Search for the cell housing the specified text and yield its [x, y] center coordinate. 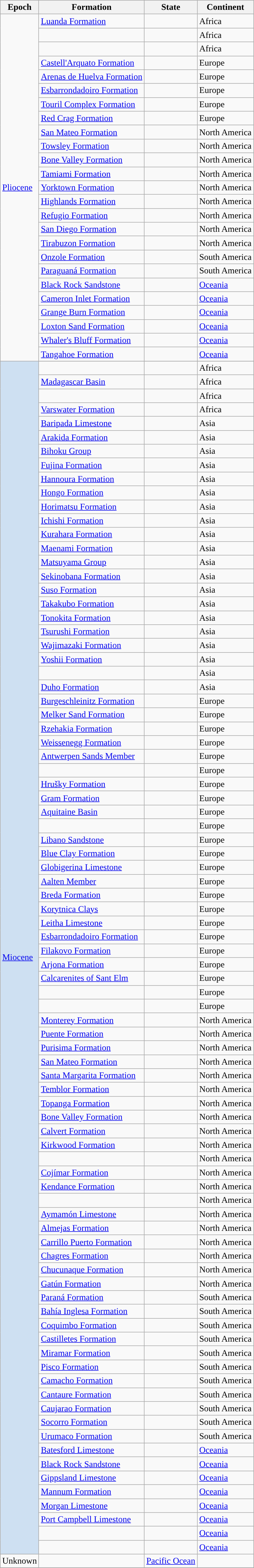
Socorro Formation [91, 1422]
Takakubo Formation [91, 604]
Castell'Arquato Formation [91, 63]
Batesford Limestone [91, 1450]
Miramar Formation [91, 1353]
Burgeschleinitz Formation [91, 701]
Pacific Ocean [171, 1561]
Sekinobana Formation [91, 576]
Miocene [20, 957]
Towsley Formation [91, 146]
Pliocene [20, 188]
Tonokita Formation [91, 618]
Wajimazaki Formation [91, 645]
Purisima Formation [91, 1048]
State [171, 7]
Aquitaine Basin [91, 812]
Weissenegg Formation [91, 742]
Calcarenites of Sant Elm [91, 978]
Horimatsu Formation [91, 507]
Camacho Formation [91, 1381]
Aalten Member [91, 881]
Coquimbo Formation [91, 1325]
Aymamón Limestone [91, 1214]
Leitha Limestone [91, 923]
Tirabuzon Formation [91, 243]
Puente Formation [91, 1034]
Korytnica Clays [91, 909]
Libano Sandstone [91, 839]
Refugio Formation [91, 215]
Madagascar Basin [91, 382]
Monterey Formation [91, 1020]
Blue Clay Formation [91, 854]
Chagres Formation [91, 1256]
Gippsland Limestone [91, 1478]
Filakovo Formation [91, 951]
Arenas de Huelva Formation [91, 77]
Urumaco Formation [91, 1436]
Highlands Formation [91, 202]
Caujarao Formation [91, 1408]
Breda Formation [91, 895]
Port Campbell Limestone [91, 1520]
Cantaure Formation [91, 1395]
Tamiami Formation [91, 174]
Red Crag Formation [91, 118]
Kirkwood Formation [91, 1145]
Baripada Limestone [91, 424]
Onzole Formation [91, 257]
Paraná Formation [91, 1298]
Fujina Formation [91, 465]
Arjona Formation [91, 964]
Cojímar Formation [91, 1173]
Hrušky Formation [91, 784]
Matsuyama Group [91, 562]
Kendance Formation [91, 1186]
Cameron Inlet Formation [91, 299]
Almejas Formation [91, 1228]
Unknown [20, 1561]
Grange Burn Formation [91, 312]
Loxton Sand Formation [91, 326]
Bahía Inglesa Formation [91, 1311]
Pisco Formation [91, 1367]
Ichishi Formation [91, 520]
Duho Formation [91, 687]
Hongo Formation [91, 493]
Tangahoe Formation [91, 354]
Suso Formation [91, 590]
Formation [91, 7]
Morgan Limestone [91, 1506]
Epoch [20, 7]
Melker Sand Formation [91, 715]
Bihoku Group [91, 451]
Varswater Formation [91, 410]
Yorktown Formation [91, 188]
Maenami Formation [91, 548]
Kurahara Formation [91, 534]
Globigerina Limestone [91, 867]
San Diego Formation [91, 229]
Rzehakia Formation [91, 729]
Hannoura Formation [91, 479]
Gatún Formation [91, 1283]
Temblor Formation [91, 1089]
Antwerpen Sands Member [91, 756]
Paraguaná Formation [91, 271]
Castilletes Formation [91, 1339]
Calvert Formation [91, 1131]
Whaler's Bluff Formation [91, 340]
Luanda Formation [91, 21]
Tsurushi Formation [91, 632]
Chucunaque Formation [91, 1269]
Yoshii Formation [91, 659]
Santa Margarita Formation [91, 1076]
Mannum Formation [91, 1491]
Arakida Formation [91, 437]
Carrillo Puerto Formation [91, 1242]
Topanga Formation [91, 1103]
Touril Complex Formation [91, 104]
Gram Formation [91, 798]
Continent [225, 7]
